Find where the given text appears and provide that cell's center as [X, Y] coordinate. 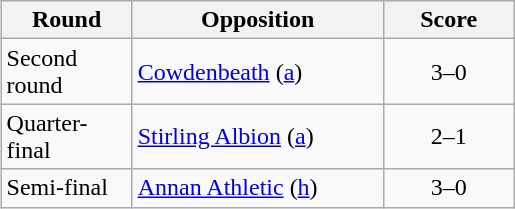
2–1 [448, 136]
Round [66, 20]
Annan Athletic (h) [258, 188]
Semi-final [66, 188]
Second round [66, 72]
Score [448, 20]
Cowdenbeath (a) [258, 72]
Quarter-final [66, 136]
Opposition [258, 20]
Stirling Albion (a) [258, 136]
